From the cell containing the given text, extract its center point as [x, y] coordinate. 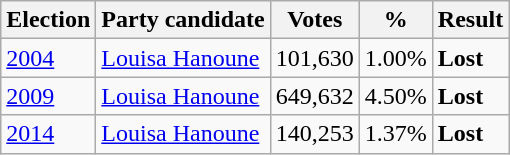
Party candidate [183, 20]
2009 [48, 96]
140,253 [314, 134]
Election [48, 20]
649,632 [314, 96]
Result [470, 20]
101,630 [314, 58]
4.50% [396, 96]
1.00% [396, 58]
2014 [48, 134]
1.37% [396, 134]
Votes [314, 20]
% [396, 20]
2004 [48, 58]
